Identify which cell holds the provided text, then report its [x, y] central coordinate. 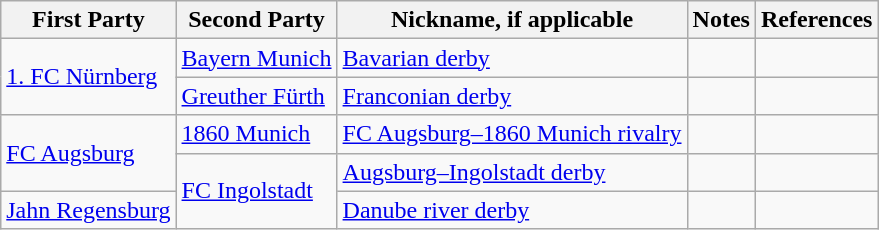
FC Ingolstadt [256, 191]
Bavarian derby [512, 58]
1860 Munich [256, 134]
Bayern Munich [256, 58]
1. FC Nürnberg [88, 77]
Danube river derby [512, 210]
Jahn Regensburg [88, 210]
FC Augsburg–1860 Munich rivalry [512, 134]
Franconian derby [512, 96]
References [816, 20]
Notes [721, 20]
Augsburg–Ingolstadt derby [512, 172]
First Party [88, 20]
Greuther Fürth [256, 96]
Nickname, if applicable [512, 20]
Second Party [256, 20]
FC Augsburg [88, 153]
